Pinpoint the cell where the given text exists, returning its [X, Y] midpoint coordinate. 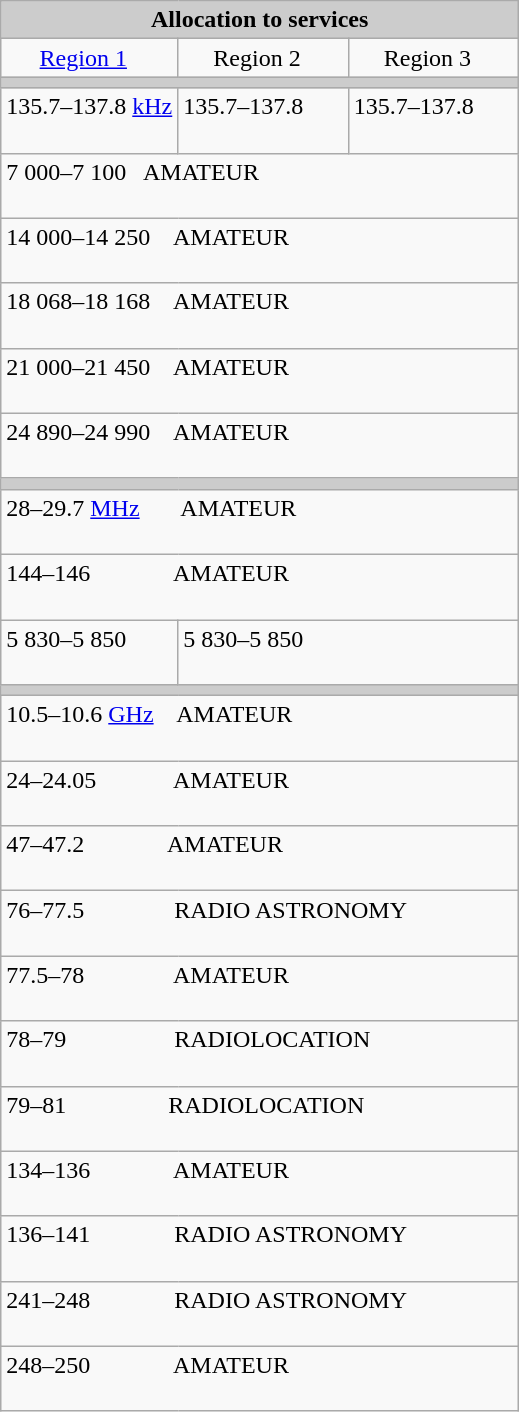
Region 1 [90, 58]
135.7–137.8 kHz [90, 120]
78–79 RADIOLOCATION [260, 1054]
21 000–21 450 AMATEUR [260, 380]
76–77.5 RADIO ASTRONOMY [260, 924]
136–141 RADIO ASTRONOMY [260, 1248]
10.5–10.6 GHz AMATEUR [260, 728]
7 000–7 100 AMATEUR [260, 186]
Region 3 [433, 58]
47–47.2 AMATEUR [260, 858]
28–29.7 MHz AMATEUR [260, 522]
134–136 AMATEUR [260, 1184]
Region 2 [263, 58]
Allocation to services [260, 20]
24 890–24 990 AMATEUR [260, 446]
241–248 RADIO ASTRONOMY [260, 1314]
14 000–14 250 AMATEUR [260, 250]
144–146 AMATEUR [260, 586]
24–24.05 AMATEUR [260, 794]
18 068–18 168 AMATEUR [260, 316]
248–250 AMATEUR [260, 1378]
79–81 RADIOLOCATION [260, 1118]
77.5–78 AMATEUR [260, 988]
